From the cell containing the given text, extract its center point as (X, Y) coordinate. 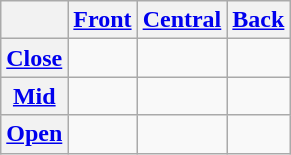
Front (102, 20)
Open (34, 134)
Central (182, 20)
Back (258, 20)
Mid (34, 96)
Close (34, 58)
